Extract the [X, Y] coordinate from the center of the cell holding the provided text.  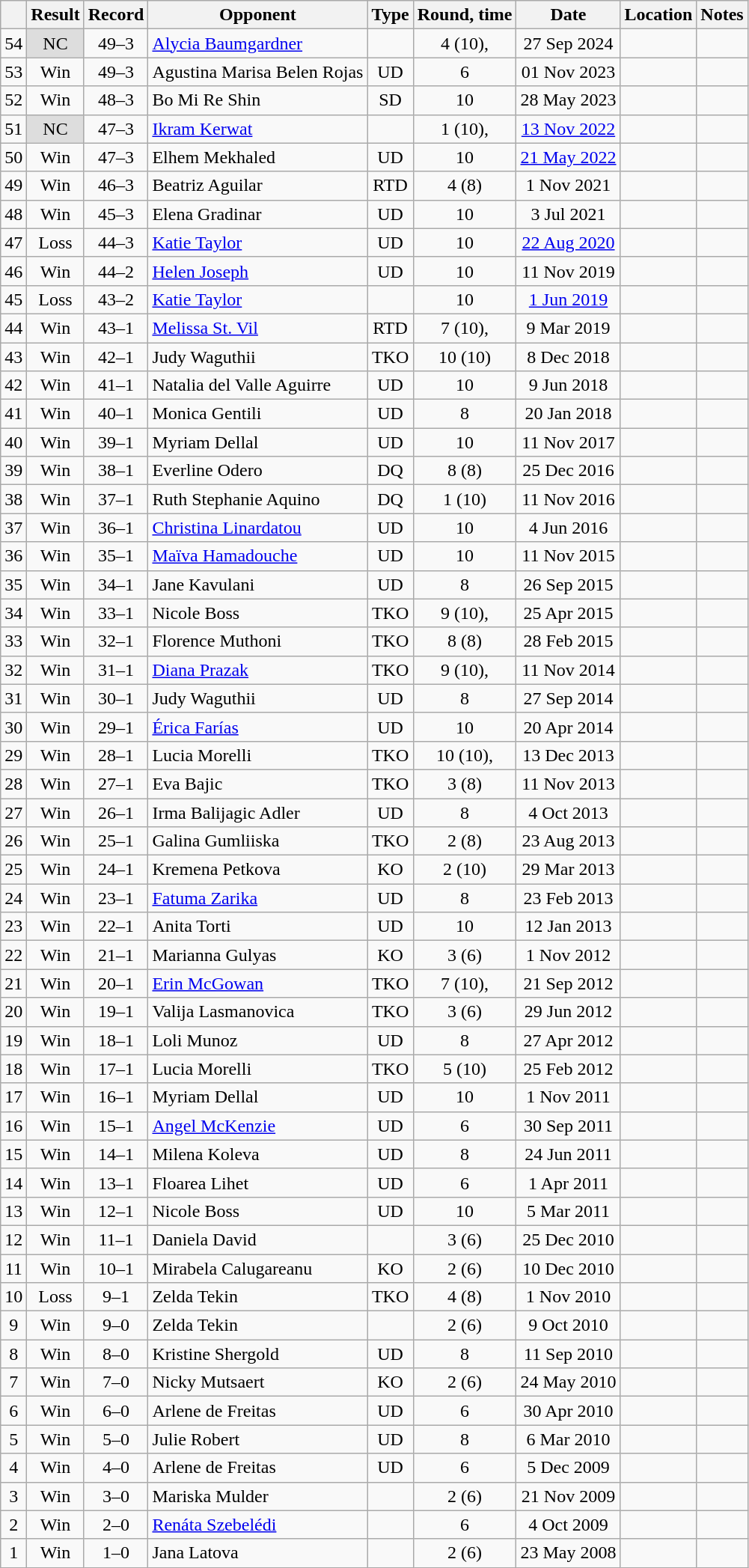
49 [13, 186]
21 Nov 2009 [569, 1496]
6–0 [116, 1411]
20 Apr 2014 [569, 727]
14 [13, 1183]
Anita Torti [257, 927]
44–3 [116, 242]
11 Nov 2015 [569, 556]
1 Apr 2011 [569, 1183]
21 [13, 983]
5 Dec 2009 [569, 1468]
Kristine Shergold [257, 1354]
Ikram Kerwat [257, 129]
26 Sep 2015 [569, 585]
15–1 [116, 1126]
Kremena Petkova [257, 870]
34–1 [116, 585]
27 Apr 2012 [569, 1040]
33–1 [116, 613]
25 Dec 2010 [569, 1239]
Marianna Gulyas [257, 955]
Irma Balijagic Adler [257, 812]
42 [13, 385]
Elena Gradinar [257, 214]
13 [13, 1211]
32–1 [116, 641]
34 [13, 613]
5 [13, 1439]
50 [13, 157]
28–1 [116, 755]
1 Jun 2019 [569, 299]
39 [13, 471]
2 (10) [465, 870]
51 [13, 129]
53 [13, 72]
25 Dec 2016 [569, 471]
25–1 [116, 841]
3 Jul 2021 [569, 214]
45–3 [116, 214]
Renáta Szebelédi [257, 1525]
30–1 [116, 698]
29 [13, 755]
Location [658, 15]
Record [116, 15]
Galina Gumliiska [257, 841]
21 Sep 2012 [569, 983]
5–0 [116, 1439]
16–1 [116, 1097]
2–0 [116, 1525]
41–1 [116, 385]
9 Mar 2019 [569, 328]
9–0 [116, 1326]
10 (10) [465, 357]
35–1 [116, 556]
Mariska Mulder [257, 1496]
48–3 [116, 100]
7 [13, 1382]
24 Jun 2011 [569, 1154]
Jane Kavulani [257, 585]
Eva Bajic [257, 784]
Agustina Marisa Belen Rojas [257, 72]
Melissa St. Vil [257, 328]
1 [13, 1553]
17 [13, 1097]
35 [13, 585]
9–1 [116, 1297]
18–1 [116, 1040]
19–1 [116, 1012]
27 Sep 2014 [569, 698]
Date [569, 15]
54 [13, 43]
Erin McGowan [257, 983]
Alycia Baumgardner [257, 43]
7–0 [116, 1382]
30 Apr 2010 [569, 1411]
Érica Farías [257, 727]
4 [13, 1468]
Opponent [257, 15]
43–2 [116, 299]
26–1 [116, 812]
20–1 [116, 983]
22–1 [116, 927]
9 Oct 2010 [569, 1326]
24 May 2010 [569, 1382]
1 (10) [465, 499]
Ruth Stephanie Aquino [257, 499]
11 Nov 2013 [569, 784]
24 [13, 898]
23 Feb 2013 [569, 898]
11 Sep 2010 [569, 1354]
30 [13, 727]
Everline Odero [257, 471]
21 May 2022 [569, 157]
10 Dec 2010 [569, 1269]
21–1 [116, 955]
12 [13, 1239]
43–1 [116, 328]
33 [13, 641]
9 [13, 1326]
36–1 [116, 528]
20 [13, 1012]
31 [13, 698]
Daniela David [257, 1239]
46 [13, 271]
36 [13, 556]
4–0 [116, 1468]
30 Sep 2011 [569, 1126]
28 Feb 2015 [569, 641]
1 Nov 2011 [569, 1097]
12 Jan 2013 [569, 927]
29 Mar 2013 [569, 870]
28 [13, 784]
52 [13, 100]
44–2 [116, 271]
12–1 [116, 1211]
19 [13, 1040]
5 (10) [465, 1069]
6 Mar 2010 [569, 1439]
23 May 2008 [569, 1553]
11–1 [116, 1239]
1 Nov 2012 [569, 955]
11 [13, 1269]
14–1 [116, 1154]
26 [13, 841]
13 Dec 2013 [569, 755]
27 Sep 2024 [569, 43]
SD [391, 100]
Monica Gentili [257, 414]
11 Nov 2017 [569, 442]
2 (8) [465, 841]
Elhem Mekhaled [257, 157]
4 Jun 2016 [569, 528]
13 Nov 2022 [569, 129]
Loli Munoz [257, 1040]
Diana Prazak [257, 670]
38–1 [116, 471]
27–1 [116, 784]
39–1 [116, 442]
1–0 [116, 1553]
3–0 [116, 1496]
31–1 [116, 670]
18 [13, 1069]
27 [13, 812]
37–1 [116, 499]
Mirabela Calugareanu [257, 1269]
17–1 [116, 1069]
44 [13, 328]
15 [13, 1154]
11 Nov 2016 [569, 499]
40 [13, 442]
9 Jun 2018 [569, 385]
Notes [722, 15]
24–1 [116, 870]
25 Feb 2012 [569, 1069]
Helen Joseph [257, 271]
25 [13, 870]
4 Oct 2009 [569, 1525]
23 [13, 927]
Floarea Lihet [257, 1183]
4 Oct 2013 [569, 812]
4 (10), [465, 43]
10 (10), [465, 755]
16 [13, 1126]
47 [13, 242]
Type [391, 15]
8–0 [116, 1354]
5 Mar 2011 [569, 1211]
23 Aug 2013 [569, 841]
3 [13, 1496]
29–1 [116, 727]
Valija Lasmanovica [257, 1012]
Angel McKenzie [257, 1126]
Maïva Hamadouche [257, 556]
Beatriz Aguilar [257, 186]
Bo Mi Re Shin [257, 100]
48 [13, 214]
2 [13, 1525]
43 [13, 357]
Milena Koleva [257, 1154]
Natalia del Valle Aguirre [257, 385]
46–3 [116, 186]
Round, time [465, 15]
Julie Robert [257, 1439]
Fatuma Zarika [257, 898]
38 [13, 499]
11 Nov 2014 [569, 670]
28 May 2023 [569, 100]
22 [13, 955]
3 (8) [465, 784]
Jana Latova [257, 1553]
22 Aug 2020 [569, 242]
23–1 [116, 898]
10–1 [116, 1269]
1 Nov 2021 [569, 186]
45 [13, 299]
20 Jan 2018 [569, 414]
37 [13, 528]
01 Nov 2023 [569, 72]
Florence Muthoni [257, 641]
Christina Linardatou [257, 528]
25 Apr 2015 [569, 613]
1 (10), [465, 129]
32 [13, 670]
29 Jun 2012 [569, 1012]
41 [13, 414]
11 Nov 2019 [569, 271]
42–1 [116, 357]
Result [55, 15]
Nicky Mutsaert [257, 1382]
40–1 [116, 414]
8 Dec 2018 [569, 357]
13–1 [116, 1183]
1 Nov 2010 [569, 1297]
